Return the (X, Y) coordinate for the center point of the cell that contains the specified text.  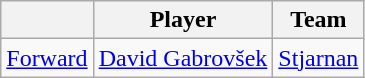
Forward (47, 58)
Stjarnan (318, 58)
David Gabrovšek (183, 58)
Player (183, 20)
Team (318, 20)
